Identify which cell holds the provided text, then report its (X, Y) central coordinate. 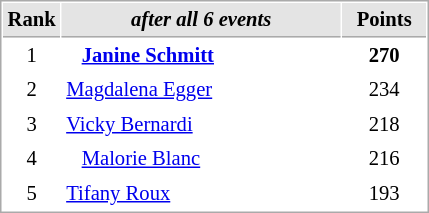
218 (384, 124)
Malorie Blanc (202, 158)
2 (32, 90)
Vicky Bernardi (202, 124)
Points (384, 20)
1 (32, 56)
4 (32, 158)
Tifany Roux (202, 194)
270 (384, 56)
3 (32, 124)
Magdalena Egger (202, 90)
234 (384, 90)
Rank (32, 20)
after all 6 events (202, 20)
216 (384, 158)
Janine Schmitt (202, 56)
5 (32, 194)
193 (384, 194)
